Scan for the cell matching the given text and deliver its [x, y] coordinate at center. 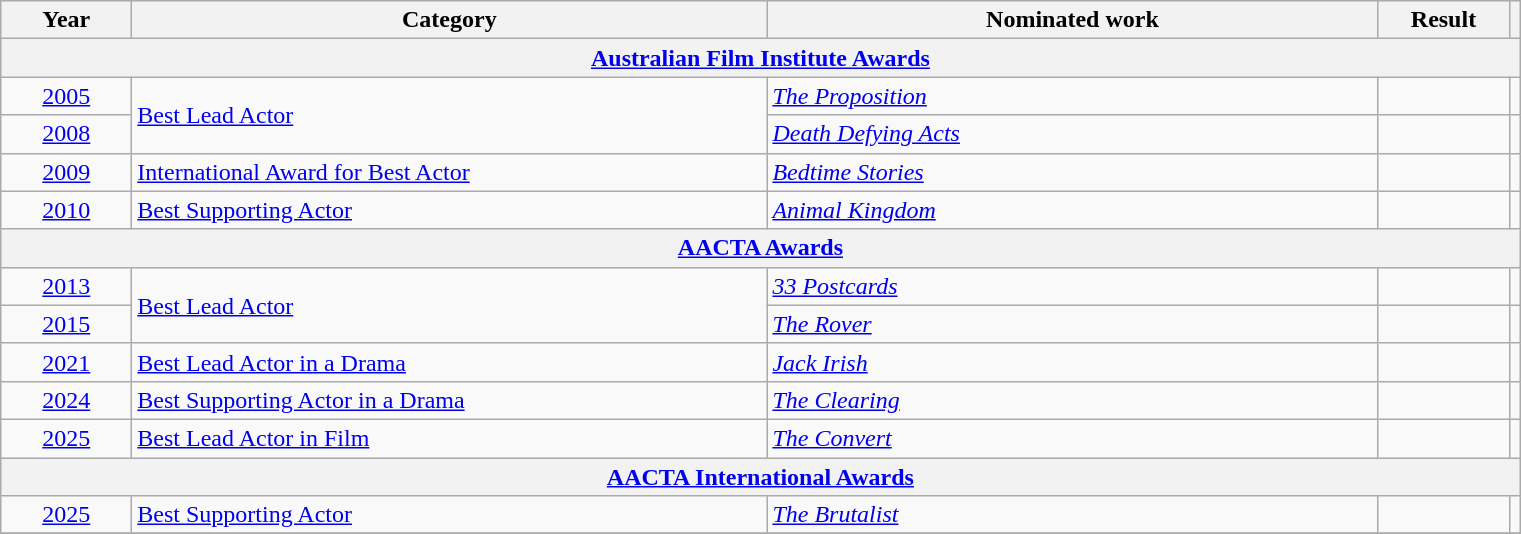
2015 [66, 324]
Bedtime Stories [1072, 172]
AACTA Awards [760, 248]
Death Defying Acts [1072, 134]
2005 [66, 96]
The Convert [1072, 438]
The Proposition [1072, 96]
AACTA International Awards [760, 477]
2008 [66, 134]
Best Supporting Actor in a Drama [450, 400]
Year [66, 20]
2021 [66, 362]
2010 [66, 210]
2024 [66, 400]
Result [1444, 20]
2009 [66, 172]
Best Lead Actor in Film [450, 438]
The Rover [1072, 324]
Australian Film Institute Awards [760, 58]
33 Postcards [1072, 286]
International Award for Best Actor [450, 172]
2013 [66, 286]
The Brutalist [1072, 515]
Nominated work [1072, 20]
The Clearing [1072, 400]
Category [450, 20]
Best Lead Actor in a Drama [450, 362]
Jack Irish [1072, 362]
Animal Kingdom [1072, 210]
